Scan for the cell matching the given text and deliver its (x, y) coordinate at center. 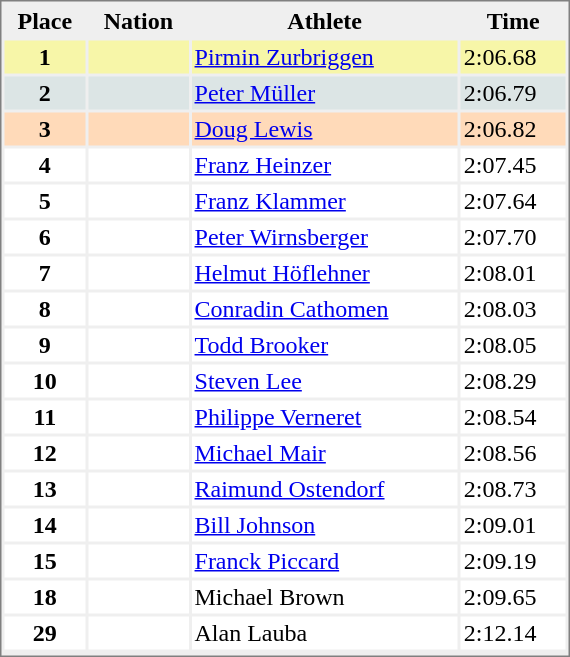
Time (514, 20)
2:08.01 (514, 272)
2:08.73 (514, 488)
Franz Heinzer (325, 164)
1 (44, 56)
Helmut Höflehner (325, 272)
Franck Piccard (325, 560)
13 (44, 488)
Peter Müller (325, 92)
Raimund Ostendorf (325, 488)
2 (44, 92)
2:09.01 (514, 524)
2:07.45 (514, 164)
6 (44, 236)
2:06.68 (514, 56)
11 (44, 416)
7 (44, 272)
Todd Brooker (325, 344)
Bill Johnson (325, 524)
2:12.14 (514, 632)
2:08.05 (514, 344)
3 (44, 128)
2:08.54 (514, 416)
4 (44, 164)
Nation (138, 20)
2:07.64 (514, 200)
2:08.03 (514, 308)
Steven Lee (325, 380)
29 (44, 632)
2:09.19 (514, 560)
Alan Lauba (325, 632)
10 (44, 380)
2:06.82 (514, 128)
2:06.79 (514, 92)
14 (44, 524)
Conradin Cathomen (325, 308)
Place (44, 20)
Doug Lewis (325, 128)
Michael Mair (325, 452)
2:08.29 (514, 380)
5 (44, 200)
Peter Wirnsberger (325, 236)
12 (44, 452)
2:07.70 (514, 236)
2:08.56 (514, 452)
Michael Brown (325, 596)
15 (44, 560)
8 (44, 308)
Pirmin Zurbriggen (325, 56)
18 (44, 596)
2:09.65 (514, 596)
Franz Klammer (325, 200)
9 (44, 344)
Athlete (325, 20)
Philippe Verneret (325, 416)
